Search for the cell housing the specified text and yield its (X, Y) center coordinate. 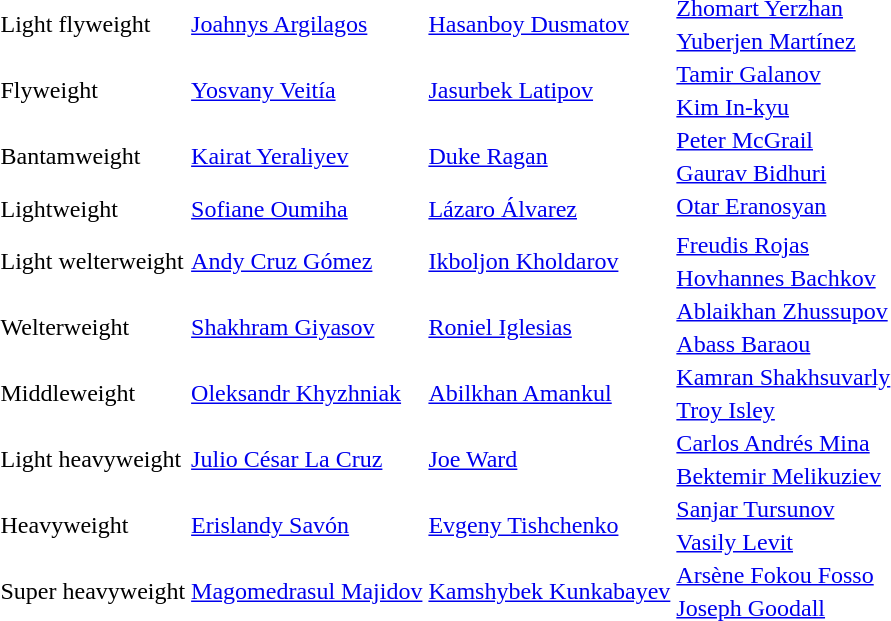
Julio César La Cruz (307, 460)
Erislandy Savón (307, 526)
Ikboljon Kholdarov (550, 262)
Lázaro Álvarez (550, 209)
Roniel Iglesias (550, 328)
Abilkhan Amankul (550, 394)
Shakhram Giyasov (307, 328)
Oleksandr Khyzhniak (307, 394)
Yosvany Veitía (307, 90)
Evgeny Tishchenko (550, 526)
Joe Ward (550, 460)
Jasurbek Latipov (550, 90)
Sofiane Oumiha (307, 209)
Andy Cruz Gómez (307, 262)
Kairat Yeraliyev (307, 156)
Duke Ragan (550, 156)
